Detect which cell encompasses the target text, then output its [x, y] center coordinate. 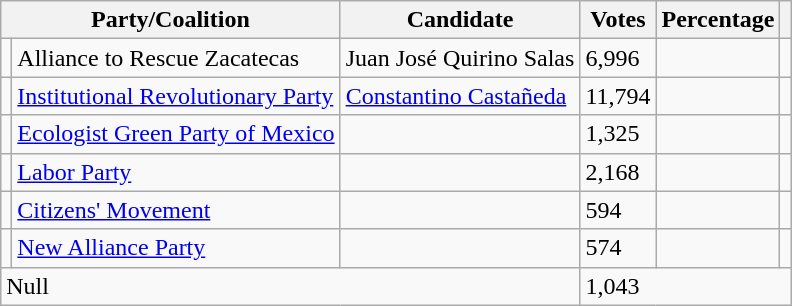
6,996 [618, 58]
594 [618, 210]
Constantino Castañeda [460, 96]
1,043 [686, 286]
Party/Coalition [170, 20]
574 [618, 248]
Juan José Quirino Salas [460, 58]
2,168 [618, 172]
Percentage [718, 20]
Ecologist Green Party of Mexico [176, 134]
Labor Party [176, 172]
Institutional Revolutionary Party [176, 96]
Null [290, 286]
11,794 [618, 96]
1,325 [618, 134]
Candidate [460, 20]
Citizens' Movement [176, 210]
Alliance to Rescue Zacatecas [176, 58]
New Alliance Party [176, 248]
Votes [618, 20]
